Detect which cell encompasses the target text, then output its (X, Y) center coordinate. 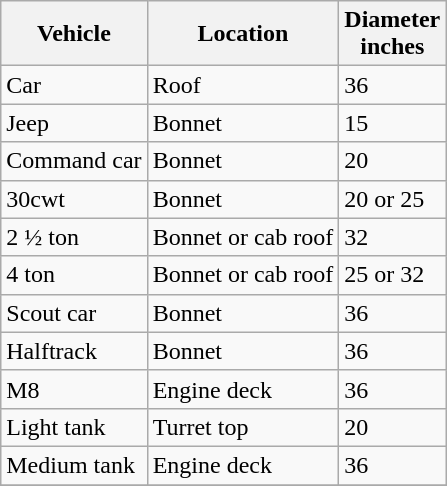
Halftrack (74, 351)
2 ½ ton (74, 237)
Jeep (74, 123)
Location (243, 34)
Command car (74, 161)
30cwt (74, 199)
Light tank (74, 427)
4 ton (74, 275)
Turret top (243, 427)
20 or 25 (392, 199)
32 (392, 237)
15 (392, 123)
Car (74, 85)
Medium tank (74, 465)
Diameter inches (392, 34)
Roof (243, 85)
Scout car (74, 313)
Vehicle (74, 34)
M8 (74, 389)
25 or 32 (392, 275)
